Determine the [X, Y] coordinate at the center of the cell enclosing the given text.  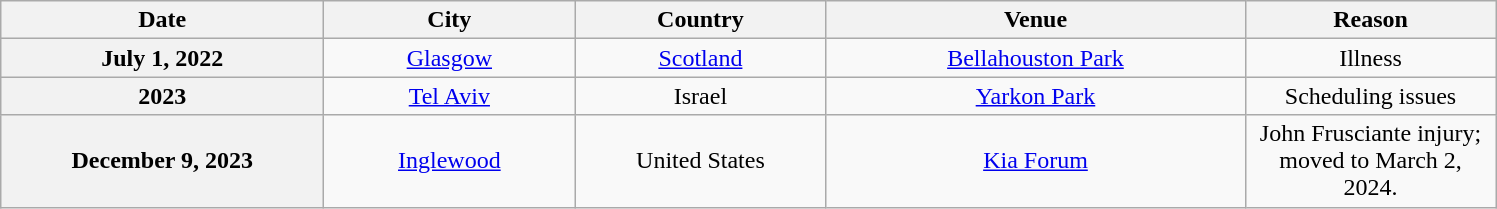
Date [162, 20]
Venue [1036, 20]
United States [700, 161]
Tel Aviv [450, 96]
July 1, 2022 [162, 58]
Scotland [700, 58]
Reason [1370, 20]
Country [700, 20]
Yarkon Park [1036, 96]
Kia Forum [1036, 161]
2023 [162, 96]
December 9, 2023 [162, 161]
Scheduling issues [1370, 96]
John Frusciante injury;moved to March 2, 2024. [1370, 161]
Inglewood [450, 161]
Bellahouston Park [1036, 58]
Glasgow [450, 58]
City [450, 20]
Illness [1370, 58]
Israel [700, 96]
